Output the [x, y] coordinate of the center of the cell containing the given text.  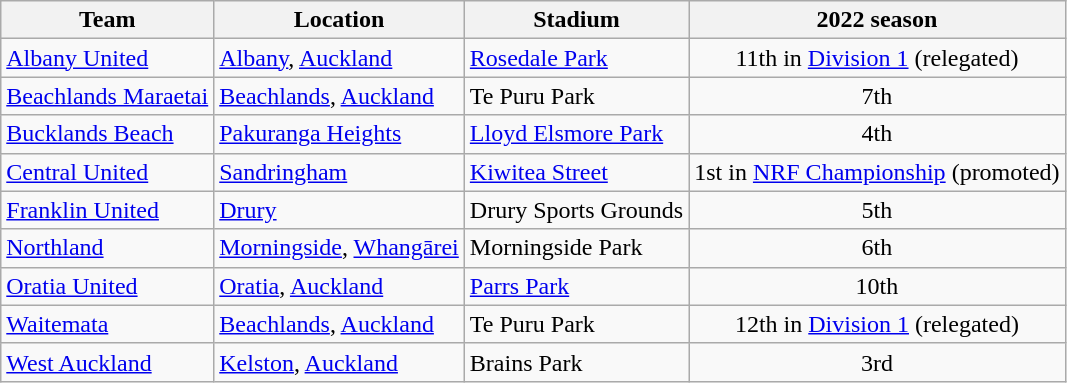
Drury [340, 210]
6th [877, 248]
Kiwitea Street [576, 172]
Morningside Park [576, 248]
Bucklands Beach [108, 134]
Sandringham [340, 172]
Central United [108, 172]
4th [877, 134]
Brains Park [576, 362]
5th [877, 210]
Oratia, Auckland [340, 286]
11th in Division 1 (relegated) [877, 58]
Albany, Auckland [340, 58]
12th in Division 1 (relegated) [877, 324]
Team [108, 20]
10th [877, 286]
Lloyd Elsmore Park [576, 134]
West Auckland [108, 362]
Stadium [576, 20]
1st in NRF Championship (promoted) [877, 172]
Morningside, Whangārei [340, 248]
Waitemata [108, 324]
2022 season [877, 20]
7th [877, 96]
Drury Sports Grounds [576, 210]
Pakuranga Heights [340, 134]
Oratia United [108, 286]
Albany United [108, 58]
Location [340, 20]
Parrs Park [576, 286]
Franklin United [108, 210]
Rosedale Park [576, 58]
Northland [108, 248]
3rd [877, 362]
Kelston, Auckland [340, 362]
Beachlands Maraetai [108, 96]
